Identify which cell holds the provided text, then report its (X, Y) central coordinate. 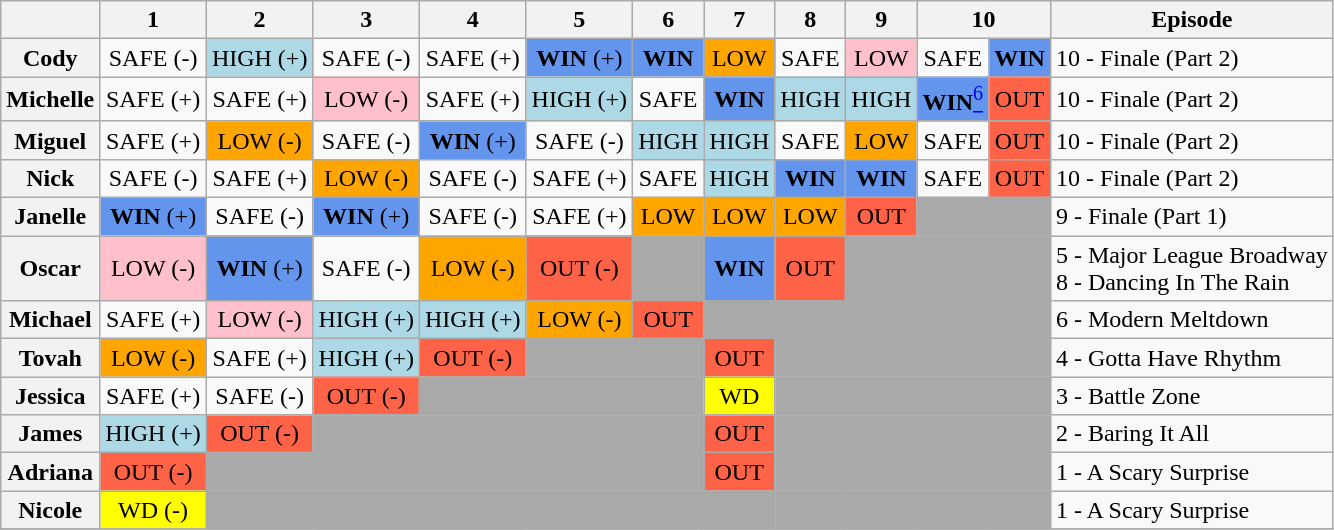
8 (810, 20)
Miguel (50, 140)
Michelle (50, 100)
4 - Gotta Have Rhythm (1192, 358)
Nick (50, 178)
4 (472, 20)
9 - Finale (Part 1) (1192, 217)
3 - Battle Zone (1192, 396)
Cody (50, 58)
Adriana (50, 472)
5 (580, 20)
7 (740, 20)
Tovah (50, 358)
2 (260, 20)
Episode (1192, 20)
6 (668, 20)
9 (882, 20)
Nicole (50, 510)
James (50, 434)
2 - Baring It All (1192, 434)
WD (740, 396)
Janelle (50, 217)
Michael (50, 320)
WD (-) (154, 510)
Oscar (50, 268)
10 (984, 20)
3 (366, 20)
WIN6 (953, 100)
1 (154, 20)
5 - Major League Broadway 8 - Dancing In The Rain (1192, 268)
Jessica (50, 396)
6 - Modern Meltdown (1192, 320)
